Search for the cell housing the specified text and yield its (x, y) center coordinate. 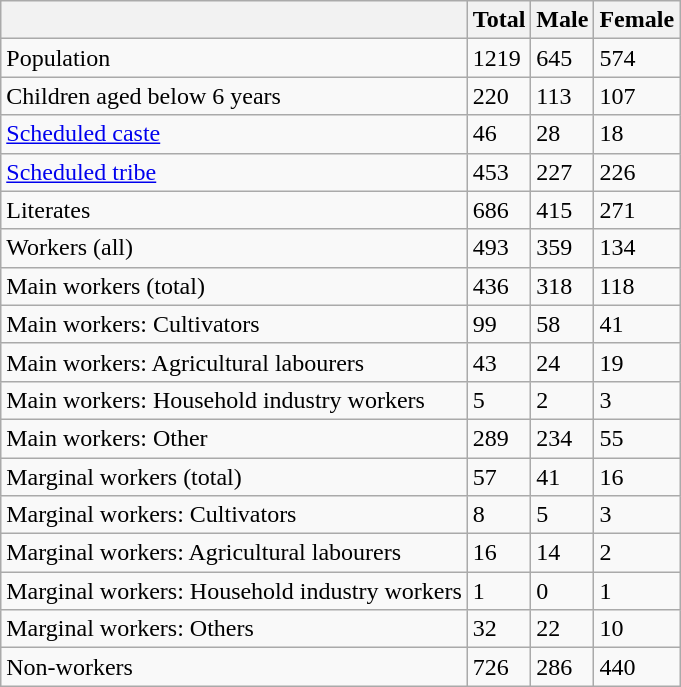
Non-workers (234, 667)
18 (637, 134)
Main workers (total) (234, 286)
Scheduled caste (234, 134)
55 (637, 438)
Marginal workers: Others (234, 629)
Female (637, 20)
Scheduled tribe (234, 172)
574 (637, 58)
220 (499, 96)
Marginal workers (total) (234, 477)
645 (562, 58)
Male (562, 20)
440 (637, 667)
436 (499, 286)
289 (499, 438)
Workers (all) (234, 248)
Total (499, 20)
Main workers: Agricultural labourers (234, 362)
8 (499, 515)
Main workers: Other (234, 438)
22 (562, 629)
58 (562, 324)
453 (499, 172)
118 (637, 286)
Marginal workers: Cultivators (234, 515)
227 (562, 172)
107 (637, 96)
14 (562, 553)
726 (499, 667)
1219 (499, 58)
271 (637, 210)
Children aged below 6 years (234, 96)
286 (562, 667)
Marginal workers: Agricultural labourers (234, 553)
113 (562, 96)
32 (499, 629)
Literates (234, 210)
43 (499, 362)
99 (499, 324)
Main workers: Household industry workers (234, 400)
493 (499, 248)
0 (562, 591)
57 (499, 477)
Population (234, 58)
686 (499, 210)
19 (637, 362)
Marginal workers: Household industry workers (234, 591)
24 (562, 362)
415 (562, 210)
318 (562, 286)
46 (499, 134)
28 (562, 134)
234 (562, 438)
226 (637, 172)
359 (562, 248)
Main workers: Cultivators (234, 324)
10 (637, 629)
134 (637, 248)
